Identify which cell holds the provided text, then report its (X, Y) central coordinate. 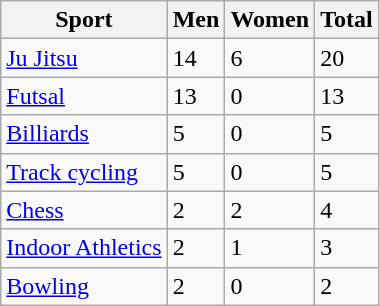
Men (196, 20)
Chess (84, 210)
Futsal (84, 96)
Track cycling (84, 172)
3 (347, 248)
Indoor Athletics (84, 248)
Sport (84, 20)
Bowling (84, 286)
6 (270, 58)
Total (347, 20)
Billiards (84, 134)
14 (196, 58)
4 (347, 210)
20 (347, 58)
Women (270, 20)
1 (270, 248)
Ju Jitsu (84, 58)
